Determine the (X, Y) coordinate at the center of the cell enclosing the given text.  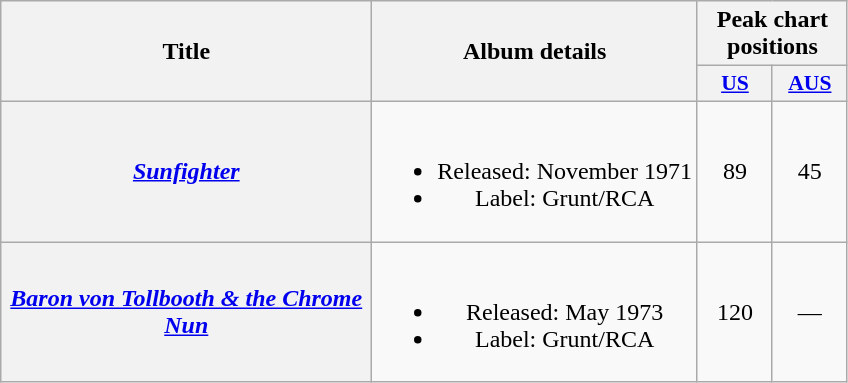
Sunfighter (186, 171)
89 (734, 171)
120 (734, 312)
Title (186, 52)
Released: November 1971Label: Grunt/RCA (535, 171)
— (810, 312)
Released: May 1973Label: Grunt/RCA (535, 312)
Peak chart positions (772, 34)
Album details (535, 52)
US (734, 84)
AUS (810, 84)
Baron von Tollbooth & the Chrome Nun (186, 312)
45 (810, 171)
